Scan for the cell matching the given text and deliver its (X, Y) coordinate at center. 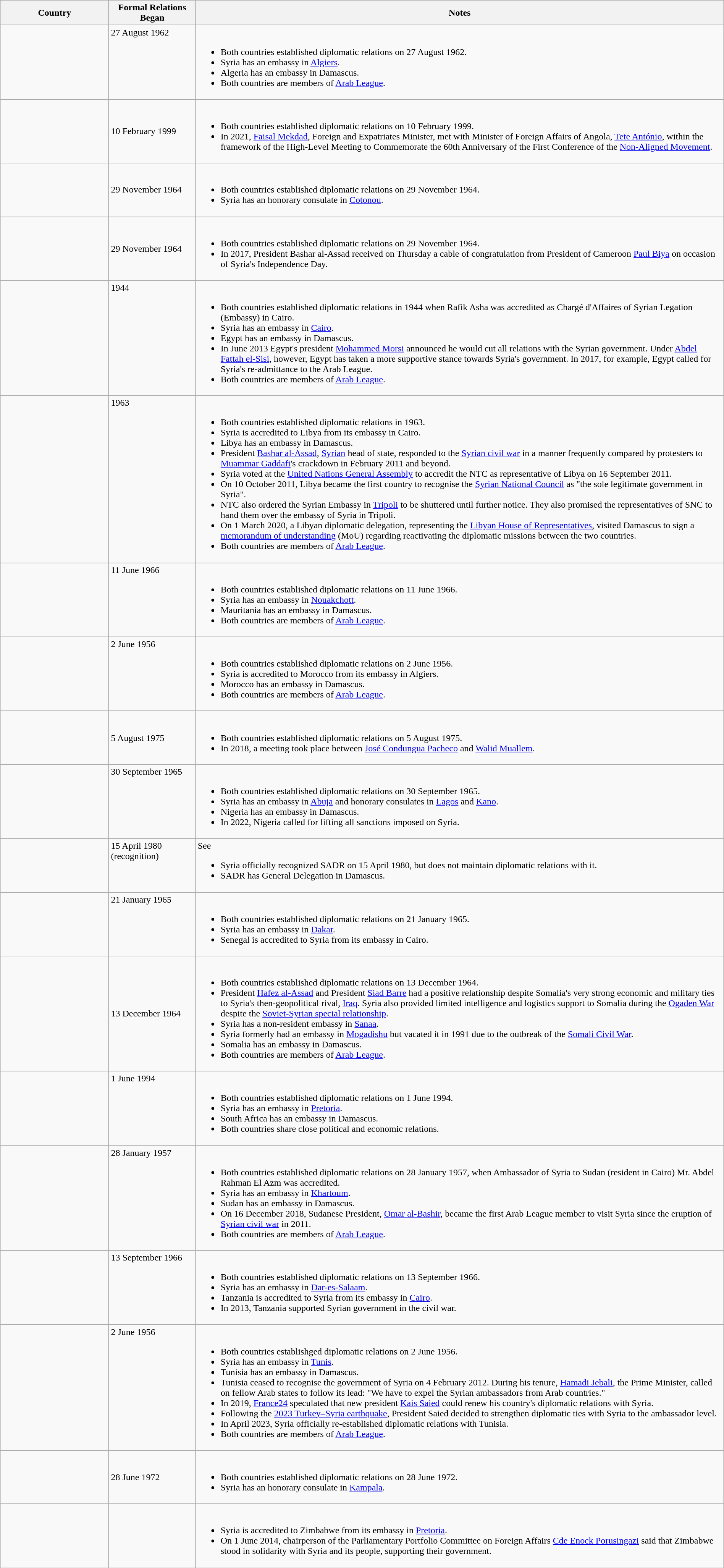
11 June 1966 (152, 600)
Both countries established diplomatic relations on 28 June 1972.Syria has an honorary consulate in Kampala. (460, 1477)
30 September 1965 (152, 801)
Both countries established diplomatic relations on 5 August 1975.In 2018, a meeting took place between José Condungua Pacheco and Walid Muallem. (460, 738)
15 April 1980 (recognition) (152, 865)
Both countries established diplomatic relations on 29 November 1964.Syria has an honorary consulate in Cotonou. (460, 190)
27 August 1962 (152, 62)
13 September 1966 (152, 1288)
Formal Relations Began (152, 13)
10 February 1999 (152, 131)
1944 (152, 338)
21 January 1965 (152, 924)
Country (55, 13)
Notes (460, 13)
1963 (152, 479)
1 June 1994 (152, 1108)
28 January 1957 (152, 1198)
28 June 1972 (152, 1477)
5 August 1975 (152, 738)
13 December 1964 (152, 1014)
See Syria officially recognized SADR on 15 April 1980, but does not maintain diplomatic relations with it.SADR has General Delegation in Damascus. (460, 865)
